Detect which cell encompasses the target text, then output its (x, y) center coordinate. 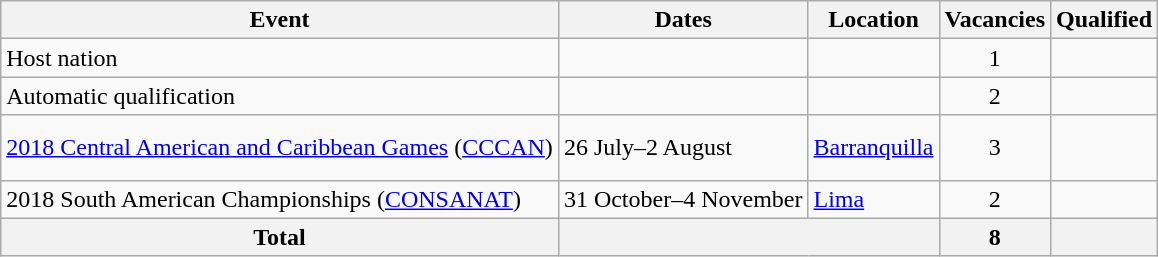
3 (995, 148)
2018 Central American and Caribbean Games (CCCAN) (280, 148)
8 (995, 237)
Automatic qualification (280, 96)
Event (280, 20)
31 October–4 November (683, 199)
Total (280, 237)
Location (874, 20)
Host nation (280, 58)
Qualified (1104, 20)
Vacancies (995, 20)
26 July–2 August (683, 148)
1 (995, 58)
Barranquilla (874, 148)
Dates (683, 20)
Lima (874, 199)
2018 South American Championships (CONSANAT) (280, 199)
